Pinpoint the cell where the given text exists, returning its (x, y) midpoint coordinate. 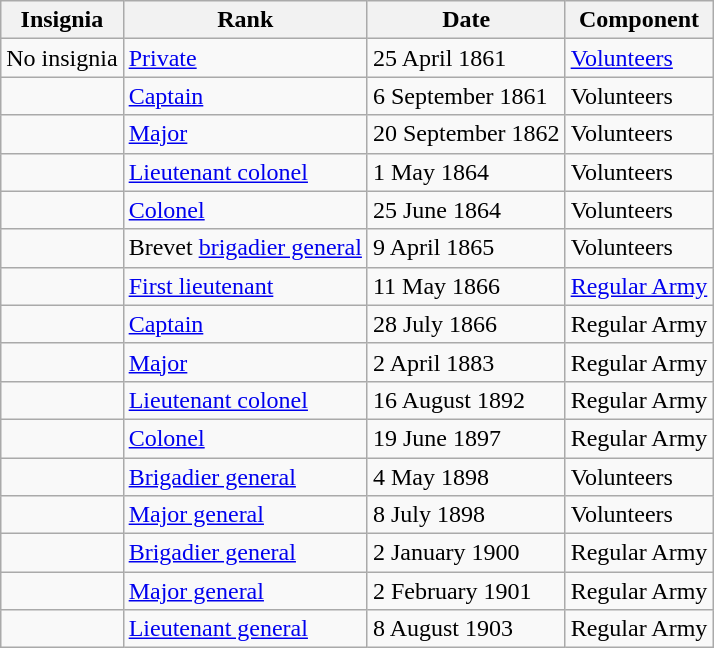
4 May 1898 (466, 477)
8 August 1903 (466, 629)
16 August 1892 (466, 400)
11 May 1866 (466, 286)
Private (245, 58)
1 May 1864 (466, 172)
9 April 1865 (466, 248)
2 April 1883 (466, 362)
First lieutenant (245, 286)
6 September 1861 (466, 96)
2 January 1900 (466, 553)
25 June 1864 (466, 210)
Date (466, 20)
8 July 1898 (466, 515)
2 February 1901 (466, 591)
19 June 1897 (466, 438)
Lieutenant general (245, 629)
20 September 1862 (466, 134)
25 April 1861 (466, 58)
28 July 1866 (466, 324)
Component (639, 20)
Insignia (62, 20)
No insignia (62, 58)
Rank (245, 20)
Brevet brigadier general (245, 248)
